Pinpoint the cell where the given text exists, returning its [x, y] midpoint coordinate. 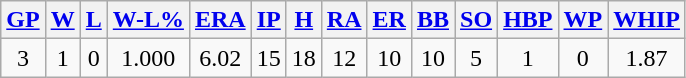
W [62, 20]
1.87 [647, 58]
ERA [220, 20]
1.000 [148, 58]
W-L% [148, 20]
3 [23, 58]
6.02 [220, 58]
WP [583, 20]
L [94, 20]
BB [432, 20]
ER [389, 20]
RA [344, 20]
15 [268, 58]
GP [23, 20]
18 [304, 58]
12 [344, 58]
IP [268, 20]
H [304, 20]
WHIP [647, 20]
5 [476, 58]
HBP [528, 20]
SO [476, 20]
